Search for the cell housing the specified text and yield its [X, Y] center coordinate. 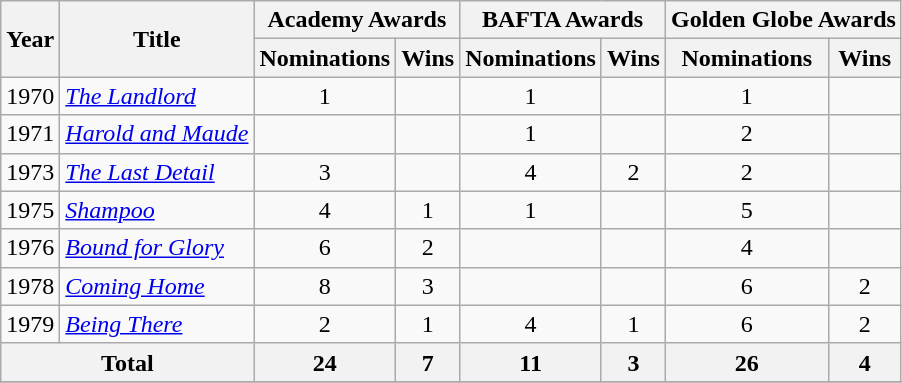
Year [30, 39]
1976 [30, 248]
Harold and Maude [157, 134]
Being There [157, 324]
Bound for Glory [157, 248]
5 [746, 210]
Shampoo [157, 210]
1973 [30, 172]
1971 [30, 134]
Total [128, 362]
The Landlord [157, 96]
7 [428, 362]
Academy Awards [357, 20]
Coming Home [157, 286]
1978 [30, 286]
26 [746, 362]
The Last Detail [157, 172]
Golden Globe Awards [783, 20]
1970 [30, 96]
1975 [30, 210]
11 [531, 362]
BAFTA Awards [563, 20]
8 [325, 286]
1979 [30, 324]
Title [157, 39]
24 [325, 362]
